Identify which cell holds the provided text, then report its (x, y) central coordinate. 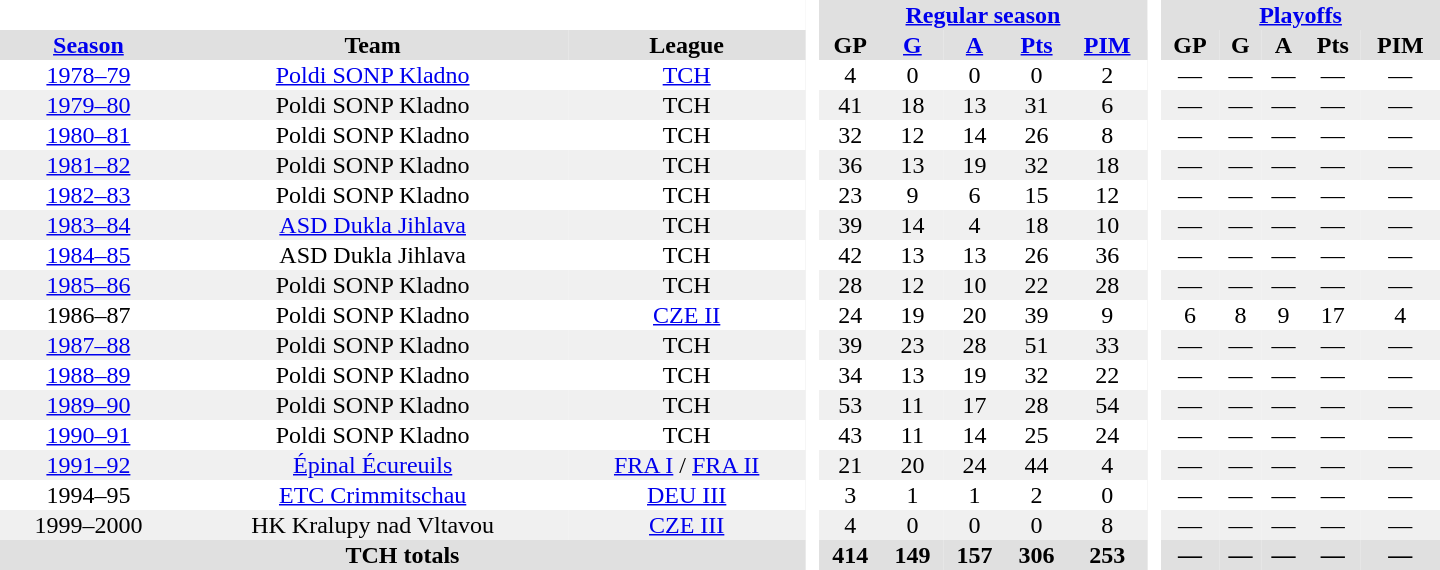
TCH totals (402, 555)
3 (850, 495)
53 (850, 405)
Playoffs (1300, 15)
54 (1108, 405)
1989–90 (88, 405)
1983–84 (88, 225)
1986–87 (88, 315)
Team (373, 45)
1978–79 (88, 75)
15 (1037, 195)
1985–86 (88, 285)
1982–83 (88, 195)
42 (850, 255)
1999–2000 (88, 525)
League (686, 45)
DEU III (686, 495)
253 (1108, 555)
51 (1037, 345)
31 (1037, 105)
Épinal Écureuils (373, 465)
44 (1037, 465)
FRA I / FRA II (686, 465)
Regular season (983, 15)
41 (850, 105)
414 (850, 555)
1987–88 (88, 345)
Season (88, 45)
25 (1037, 435)
1979–80 (88, 105)
HK Kralupy nad Vltavou (373, 525)
21 (850, 465)
1990–91 (88, 435)
43 (850, 435)
1981–82 (88, 165)
33 (1108, 345)
306 (1037, 555)
1988–89 (88, 375)
1994–95 (88, 495)
1984–85 (88, 255)
CZE II (686, 315)
ETC Crimmitschau (373, 495)
1991–92 (88, 465)
1980–81 (88, 135)
CZE III (686, 525)
34 (850, 375)
149 (912, 555)
157 (974, 555)
